For the text-containing cell, return its midpoint in (x, y) coordinate format. 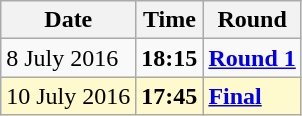
10 July 2016 (68, 96)
Round (252, 20)
18:15 (170, 58)
Date (68, 20)
Time (170, 20)
8 July 2016 (68, 58)
17:45 (170, 96)
Final (252, 96)
Round 1 (252, 58)
